Return the (X, Y) coordinate for the center point of the cell that contains the specified text.  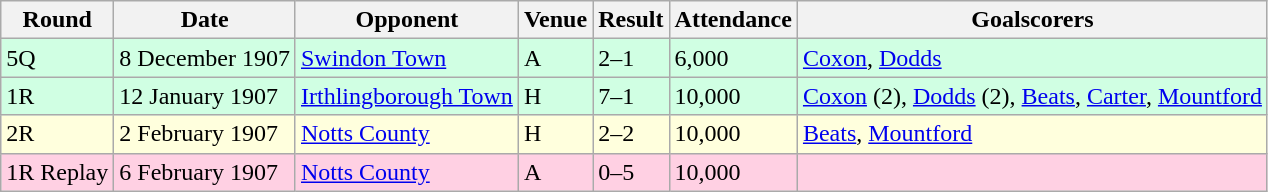
1R Replay (58, 172)
Date (205, 20)
Opponent (406, 20)
Coxon, Dodds (1032, 58)
2 February 1907 (205, 134)
0–5 (631, 172)
Swindon Town (406, 58)
5Q (58, 58)
Coxon (2), Dodds (2), Beats, Carter, Mountford (1032, 96)
12 January 1907 (205, 96)
Result (631, 20)
Attendance (733, 20)
6 February 1907 (205, 172)
Irthlingborough Town (406, 96)
7–1 (631, 96)
1R (58, 96)
2–1 (631, 58)
2R (58, 134)
8 December 1907 (205, 58)
Goalscorers (1032, 20)
2–2 (631, 134)
Beats, Mountford (1032, 134)
6,000 (733, 58)
Venue (555, 20)
Round (58, 20)
